Capture the cell that displays the provided text and extract its (X, Y) central coordinate. 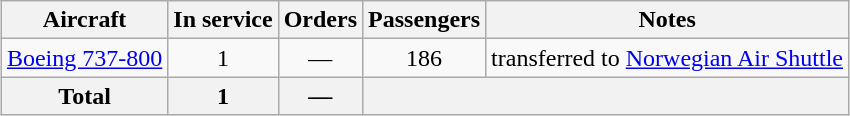
Orders (320, 20)
Passengers (424, 20)
In service (223, 20)
Total (84, 96)
186 (424, 58)
Notes (668, 20)
transferred to Norwegian Air Shuttle (668, 58)
Boeing 737-800 (84, 58)
Aircraft (84, 20)
